Return the (x, y) coordinate for the center point of the cell that contains the specified text.  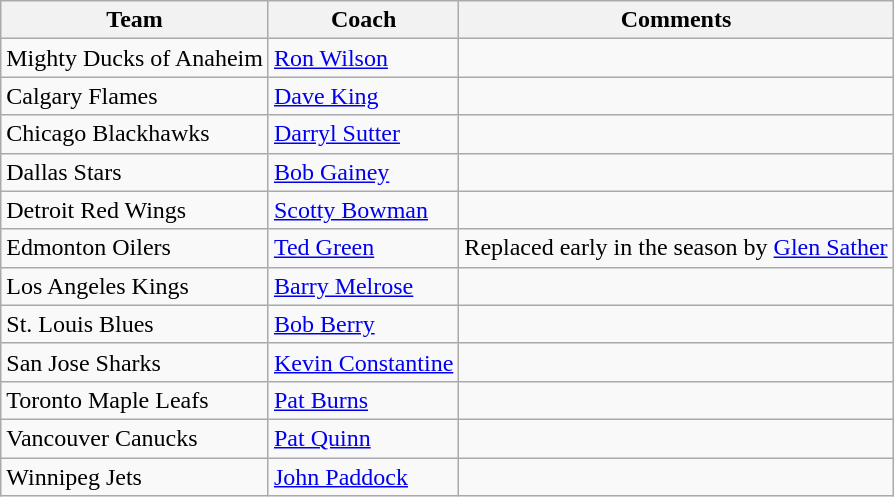
Los Angeles Kings (135, 286)
Calgary Flames (135, 96)
Dave King (363, 96)
Kevin Constantine (363, 362)
Chicago Blackhawks (135, 134)
Toronto Maple Leafs (135, 400)
Edmonton Oilers (135, 248)
Vancouver Canucks (135, 438)
Pat Quinn (363, 438)
Scotty Bowman (363, 210)
Coach (363, 20)
Mighty Ducks of Anaheim (135, 58)
San Jose Sharks (135, 362)
Barry Melrose (363, 286)
Ron Wilson (363, 58)
Dallas Stars (135, 172)
Darryl Sutter (363, 134)
Winnipeg Jets (135, 477)
Bob Berry (363, 324)
Detroit Red Wings (135, 210)
Bob Gainey (363, 172)
Replaced early in the season by Glen Sather (676, 248)
Comments (676, 20)
John Paddock (363, 477)
St. Louis Blues (135, 324)
Ted Green (363, 248)
Team (135, 20)
Pat Burns (363, 400)
